Find where the given text appears and provide that cell's center as [x, y] coordinate. 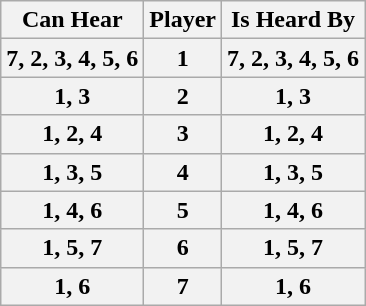
2 [183, 96]
Player [183, 20]
7 [183, 286]
Can Hear [72, 20]
4 [183, 172]
Is Heard By [294, 20]
3 [183, 134]
5 [183, 210]
6 [183, 248]
1 [183, 58]
